For the text-containing cell, return its midpoint in (x, y) coordinate format. 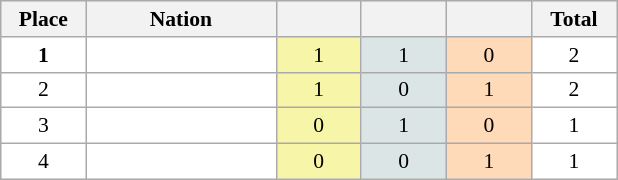
Place (44, 19)
Nation (181, 19)
4 (44, 162)
Total (574, 19)
3 (44, 126)
